Detect which cell encompasses the target text, then output its [x, y] center coordinate. 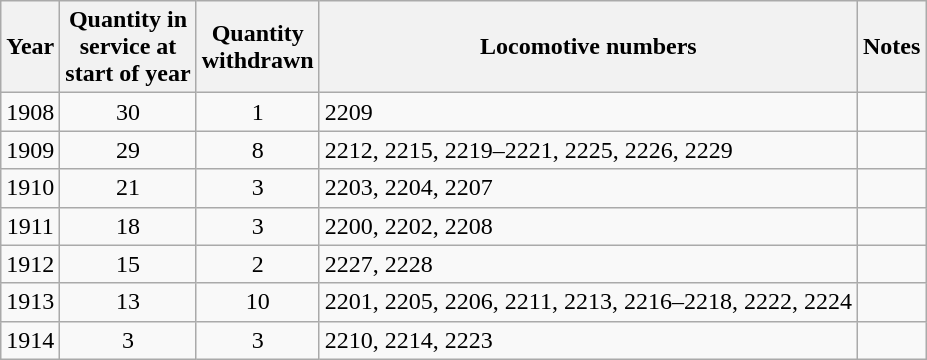
Year [30, 47]
30 [128, 112]
1 [258, 112]
Quantity inservice atstart of year [128, 47]
2200, 2202, 2208 [588, 226]
1914 [30, 340]
1911 [30, 226]
2227, 2228 [588, 264]
21 [128, 188]
2201, 2205, 2206, 2211, 2213, 2216–2218, 2222, 2224 [588, 302]
2209 [588, 112]
Locomotive numbers [588, 47]
10 [258, 302]
1913 [30, 302]
1912 [30, 264]
13 [128, 302]
18 [128, 226]
2210, 2214, 2223 [588, 340]
1910 [30, 188]
1909 [30, 150]
2212, 2215, 2219–2221, 2225, 2226, 2229 [588, 150]
1908 [30, 112]
29 [128, 150]
8 [258, 150]
Notes [891, 47]
15 [128, 264]
2203, 2204, 2207 [588, 188]
2 [258, 264]
Quantitywithdrawn [258, 47]
